Pinpoint the cell where the given text exists, returning its (x, y) midpoint coordinate. 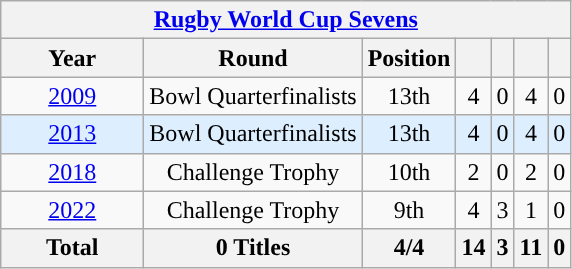
2013 (72, 134)
2022 (72, 210)
Position (409, 58)
Rugby World Cup Sevens (286, 20)
2018 (72, 172)
9th (409, 210)
0 Titles (253, 248)
2009 (72, 96)
14 (474, 248)
Round (253, 58)
10th (409, 172)
11 (531, 248)
Total (72, 248)
4/4 (409, 248)
Year (72, 58)
1 (531, 210)
